Find where the given text appears and provide that cell's center as [x, y] coordinate. 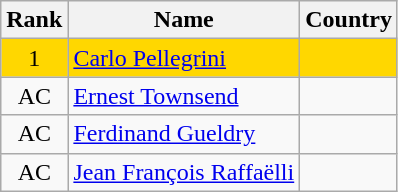
Name [184, 20]
Ferdinand Gueldry [184, 134]
Country [349, 20]
Carlo Pellegrini [184, 58]
Rank [34, 20]
1 [34, 58]
Ernest Townsend [184, 96]
Jean François Raffaëlli [184, 172]
